From the cell containing the given text, extract its center point as (X, Y) coordinate. 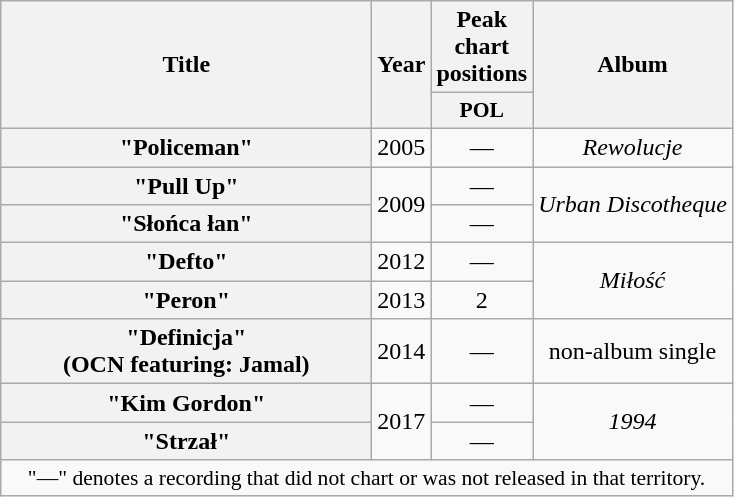
Urban Discotheque (633, 204)
1994 (633, 422)
2012 (402, 262)
2013 (402, 300)
"Peron" (186, 300)
Title (186, 65)
Rewolucje (633, 147)
Year (402, 65)
2014 (402, 352)
2 (482, 300)
POL (482, 111)
"Kim Gordon" (186, 403)
"Pull Up" (186, 185)
2009 (402, 204)
"Strzał" (186, 441)
"Policeman" (186, 147)
"Słońca łan" (186, 224)
"Defto" (186, 262)
non-album single (633, 352)
2017 (402, 422)
Album (633, 65)
Miłość (633, 281)
"Definicja"(OCN featuring: Jamal) (186, 352)
Peak chart positions (482, 47)
2005 (402, 147)
"—" denotes a recording that did not chart or was not released in that territory. (367, 478)
